Output the (x, y) coordinate of the center of the cell containing the given text.  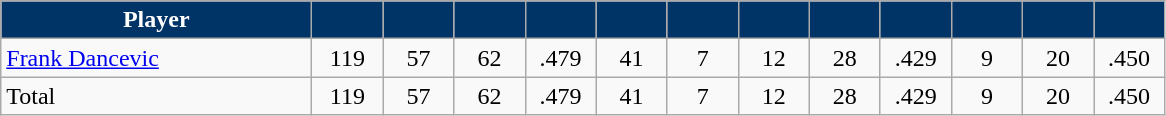
Total (156, 96)
Player (156, 20)
Frank Dancevic (156, 58)
